For the text-containing cell, return its midpoint in [X, Y] coordinate format. 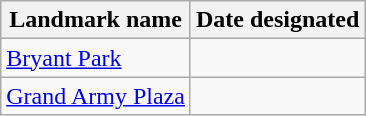
Bryant Park [96, 58]
Landmark name [96, 20]
Grand Army Plaza [96, 96]
Date designated [277, 20]
